Find where the given text appears and provide that cell's center as (X, Y) coordinate. 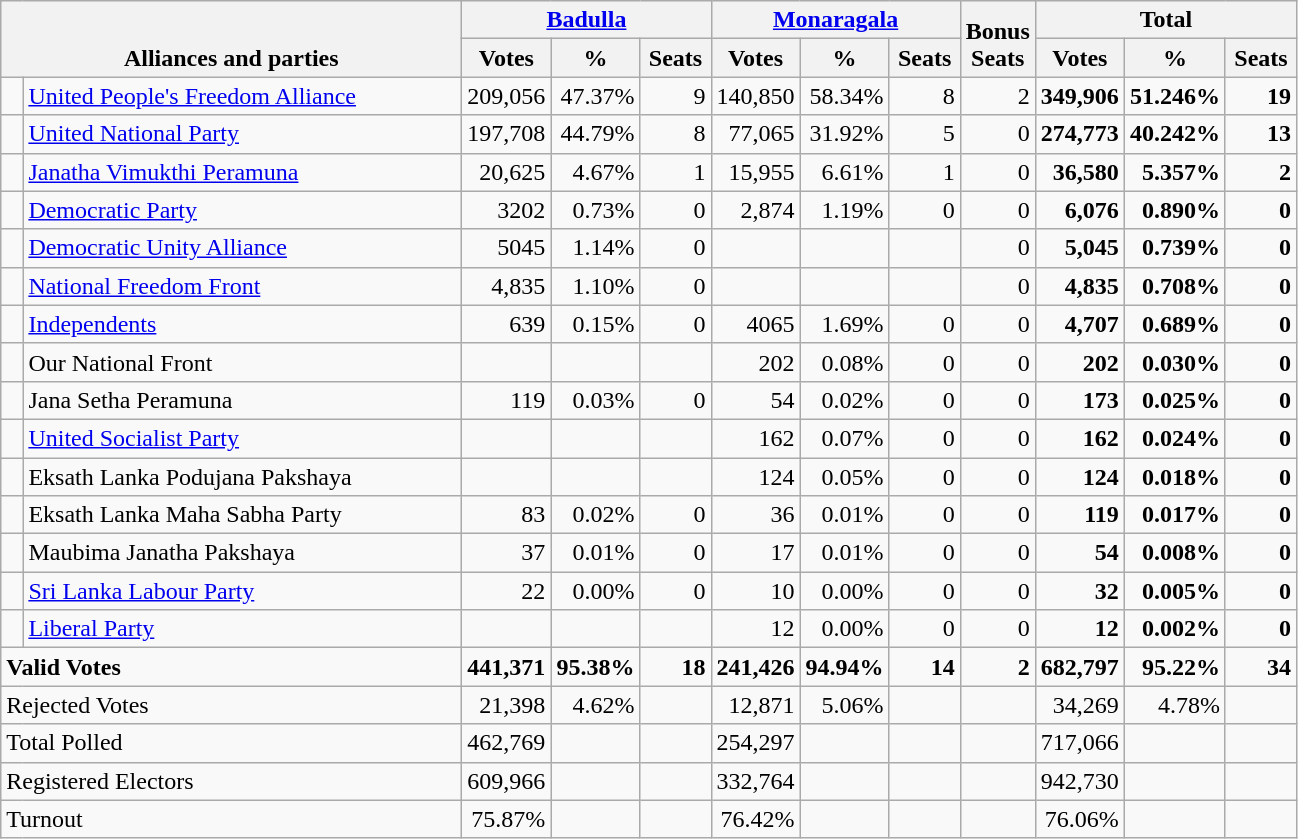
0.017% (1174, 515)
4.62% (596, 705)
462,769 (506, 743)
0.708% (1174, 286)
5.06% (844, 705)
Jana Setha Peramuna (242, 400)
17 (756, 553)
Eksath Lanka Podujana Pakshaya (242, 477)
34,269 (1080, 705)
Turnout (232, 819)
0.025% (1174, 400)
0.030% (1174, 362)
0.08% (844, 362)
Valid Votes (232, 667)
0.05% (844, 477)
United National Party (242, 134)
5 (924, 134)
441,371 (506, 667)
274,773 (1080, 134)
77,065 (756, 134)
0.739% (1174, 248)
58.34% (844, 96)
639 (506, 324)
Total Polled (232, 743)
Independents (242, 324)
332,764 (756, 781)
173 (1080, 400)
76.42% (756, 819)
Eksath Lanka Maha Sabha Party (242, 515)
15,955 (756, 172)
Registered Electors (232, 781)
1.10% (596, 286)
609,966 (506, 781)
241,426 (756, 667)
209,056 (506, 96)
Democratic Unity Alliance (242, 248)
22 (506, 591)
12,871 (756, 705)
0.15% (596, 324)
47.37% (596, 96)
717,066 (1080, 743)
5.357% (1174, 172)
5,045 (1080, 248)
Rejected Votes (232, 705)
Liberal Party (242, 629)
Monaragala (836, 20)
197,708 (506, 134)
Maubima Janatha Pakshaya (242, 553)
0.890% (1174, 210)
Badulla (586, 20)
51.246% (1174, 96)
0.03% (596, 400)
9 (676, 96)
4065 (756, 324)
5045 (506, 248)
0.018% (1174, 477)
13 (1260, 134)
Total (1166, 20)
4.78% (1174, 705)
18 (676, 667)
942,730 (1080, 781)
BonusSeats (998, 39)
Alliances and parties (232, 39)
19 (1260, 96)
1.69% (844, 324)
4,707 (1080, 324)
0.73% (596, 210)
0.002% (1174, 629)
36,580 (1080, 172)
0.07% (844, 438)
National Freedom Front (242, 286)
21,398 (506, 705)
36 (756, 515)
Our National Front (242, 362)
95.38% (596, 667)
95.22% (1174, 667)
254,297 (756, 743)
140,850 (756, 96)
United Socialist Party (242, 438)
10 (756, 591)
United People's Freedom Alliance (242, 96)
0.008% (1174, 553)
1.19% (844, 210)
40.242% (1174, 134)
4.67% (596, 172)
83 (506, 515)
6.61% (844, 172)
0.024% (1174, 438)
14 (924, 667)
2,874 (756, 210)
682,797 (1080, 667)
32 (1080, 591)
75.87% (506, 819)
Democratic Party (242, 210)
34 (1260, 667)
20,625 (506, 172)
0.005% (1174, 591)
3202 (506, 210)
1.14% (596, 248)
76.06% (1080, 819)
44.79% (596, 134)
349,906 (1080, 96)
Sri Lanka Labour Party (242, 591)
6,076 (1080, 210)
Janatha Vimukthi Peramuna (242, 172)
31.92% (844, 134)
37 (506, 553)
94.94% (844, 667)
0.689% (1174, 324)
